Extract the [X, Y] coordinate from the center of the cell holding the provided text.  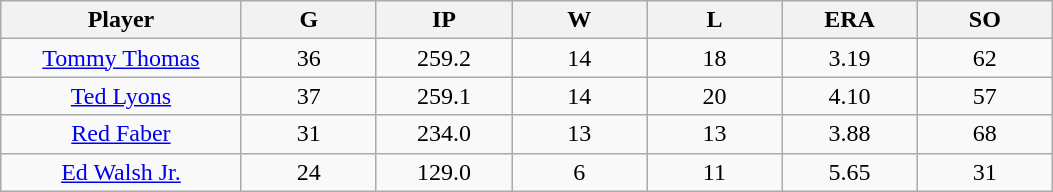
259.1 [444, 96]
234.0 [444, 134]
4.10 [850, 96]
24 [308, 172]
62 [984, 58]
IP [444, 20]
57 [984, 96]
11 [714, 172]
68 [984, 134]
3.88 [850, 134]
5.65 [850, 172]
259.2 [444, 58]
6 [580, 172]
20 [714, 96]
18 [714, 58]
37 [308, 96]
ERA [850, 20]
Ted Lyons [121, 96]
W [580, 20]
129.0 [444, 172]
L [714, 20]
Red Faber [121, 134]
Ed Walsh Jr. [121, 172]
Player [121, 20]
SO [984, 20]
36 [308, 58]
Tommy Thomas [121, 58]
3.19 [850, 58]
G [308, 20]
